From the cell containing the given text, extract its center point as [X, Y] coordinate. 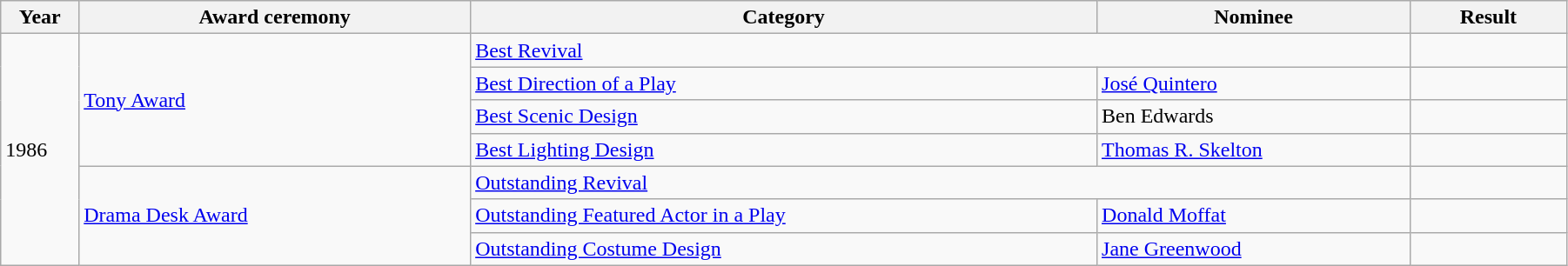
Best Scenic Design [784, 116]
Nominee [1254, 17]
1986 [40, 150]
Outstanding Revival [941, 183]
Year [40, 17]
Award ceremony [275, 17]
Outstanding Costume Design [784, 249]
Drama Desk Award [275, 216]
Best Lighting Design [784, 150]
Best Revival [941, 50]
Ben Edwards [1254, 116]
Thomas R. Skelton [1254, 150]
Jane Greenwood [1254, 249]
Result [1488, 17]
Outstanding Featured Actor in a Play [784, 216]
Best Direction of a Play [784, 83]
Donald Moffat [1254, 216]
Category [784, 17]
José Quintero [1254, 83]
Tony Award [275, 100]
